Scan for the cell matching the given text and deliver its (X, Y) coordinate at center. 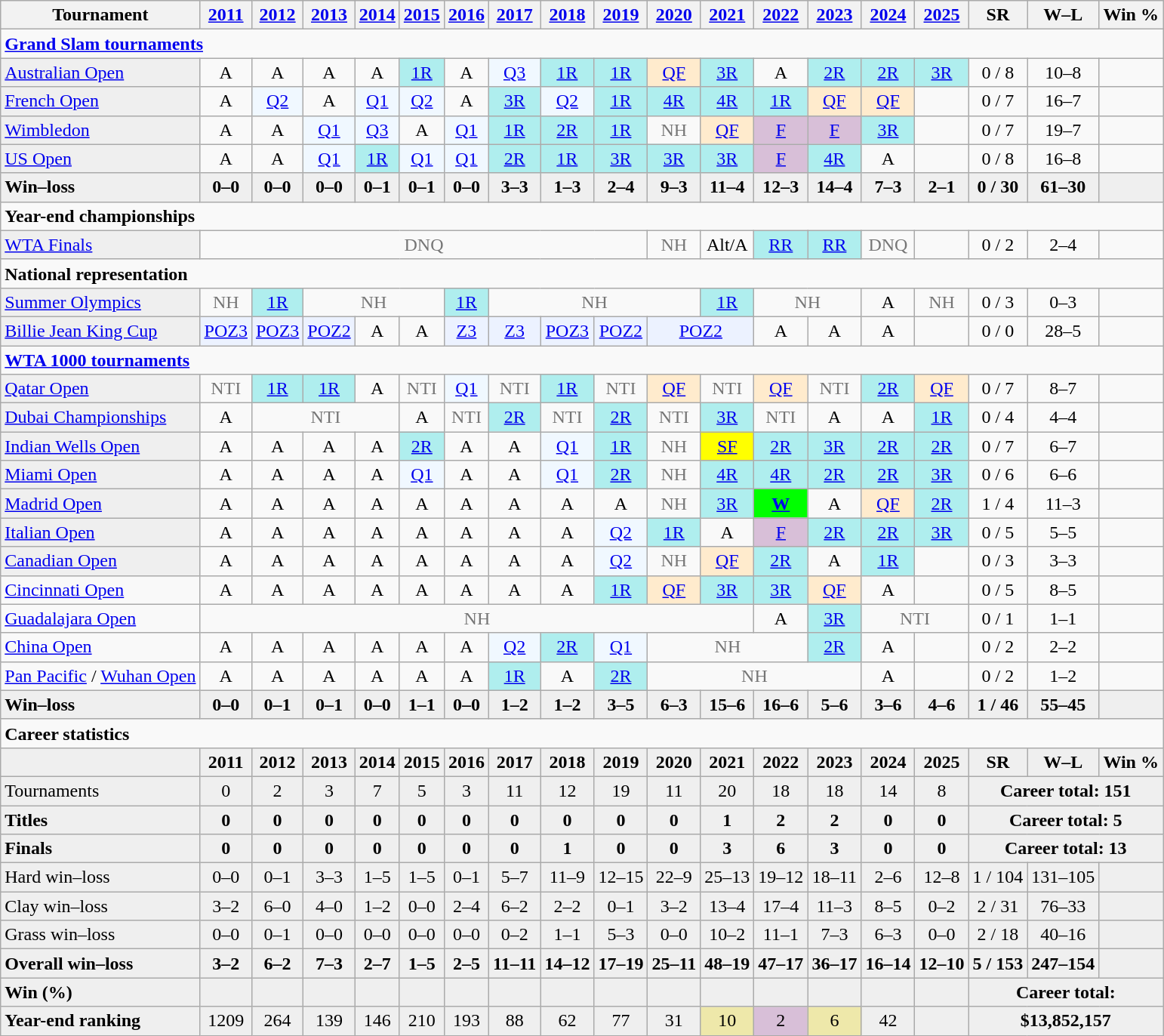
4–0 (329, 906)
1209 (226, 1021)
6–6 (1063, 475)
National representation (582, 273)
Year-end championships (582, 216)
Tournament (100, 15)
Wimbledon (100, 130)
17–19 (620, 964)
12–10 (942, 964)
4–4 (1063, 418)
8 (942, 791)
12 (568, 791)
3–6 (888, 705)
264 (277, 1021)
5–7 (514, 877)
18–11 (835, 877)
42 (888, 1021)
Career statistics (582, 733)
SF (728, 446)
Career total: 151 (1066, 791)
13–4 (728, 906)
14–12 (568, 964)
5 / 153 (998, 964)
Italian Open (100, 532)
US Open (100, 159)
55–45 (1063, 705)
Career total: (1066, 992)
210 (421, 1021)
76–33 (1063, 906)
31 (674, 1021)
14 (888, 791)
5 (421, 791)
China Open (100, 647)
20 (728, 791)
17–4 (781, 906)
247–154 (1063, 964)
14–4 (835, 187)
7 (377, 791)
5–5 (1063, 532)
12–3 (781, 187)
Indian Wells Open (100, 446)
0–3 (1063, 302)
Grass win–loss (100, 935)
2 / 31 (998, 906)
Summer Olympics (100, 302)
Titles (100, 819)
16–6 (781, 705)
Career total: 5 (1066, 819)
6–0 (277, 906)
12–15 (620, 877)
193 (467, 1021)
Tournaments (100, 791)
25–13 (728, 877)
Miami Open (100, 475)
Alt/A (728, 245)
2 / 18 (998, 935)
9–3 (674, 187)
36–17 (835, 964)
3–5 (620, 705)
1–3 (568, 187)
16–7 (1063, 101)
2–7 (377, 964)
2–5 (467, 964)
1 / 46 (998, 705)
11–11 (514, 964)
Pan Pacific / Wuhan Open (100, 676)
W (781, 504)
Year-end ranking (100, 1021)
88 (514, 1021)
Qatar Open (100, 389)
28–5 (1063, 331)
12–8 (942, 877)
Dubai Championships (100, 418)
0 / 4 (998, 418)
$13,852,157 (1066, 1021)
5–6 (835, 705)
Madrid Open (100, 504)
77 (620, 1021)
25–11 (674, 964)
2–6 (888, 877)
Overall win–loss (100, 964)
Hard win–loss (100, 877)
19–12 (781, 877)
Guadalajara Open (100, 618)
47–17 (781, 964)
Billie Jean King Cup (100, 331)
139 (329, 1021)
Grand Slam tournaments (582, 44)
62 (568, 1021)
Career total: 13 (1066, 849)
10–2 (728, 935)
6–7 (1063, 446)
16–14 (888, 964)
0 / 1 (998, 618)
146 (377, 1021)
19 (620, 791)
16–8 (1063, 159)
10 (728, 1021)
0 / 30 (998, 187)
48–19 (728, 964)
5–3 (620, 935)
131–105 (1063, 877)
French Open (100, 101)
Cincinnati Open (100, 590)
10–8 (1063, 72)
2–1 (942, 187)
8–7 (1063, 389)
11–1 (781, 935)
0 / 0 (998, 331)
WTA Finals (100, 245)
Australian Open (100, 72)
Canadian Open (100, 561)
WTA 1000 tournaments (582, 360)
0 / 6 (998, 475)
40–16 (1063, 935)
1 / 4 (998, 504)
19–7 (1063, 130)
11–4 (728, 187)
15–6 (728, 705)
Win (%) (100, 992)
4–6 (942, 705)
1 / 104 (998, 877)
22–9 (674, 877)
61–30 (1063, 187)
Finals (100, 849)
11–9 (568, 877)
Clay win–loss (100, 906)
